Find where the given text appears and provide that cell's center as [x, y] coordinate. 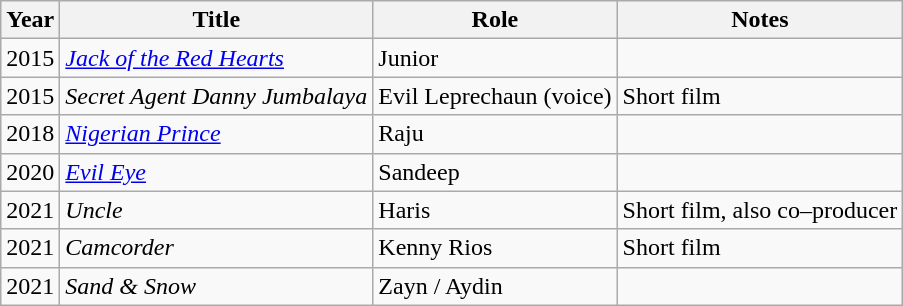
Sand & Snow [216, 286]
Notes [760, 20]
Evil Leprechaun (voice) [495, 96]
Title [216, 20]
Short film, also co–producer [760, 210]
Haris [495, 210]
Camcorder [216, 248]
Raju [495, 134]
Nigerian Prince [216, 134]
Sandeep [495, 172]
2018 [30, 134]
Zayn / Aydin [495, 286]
Role [495, 20]
Evil Eye [216, 172]
Secret Agent Danny Jumbalaya [216, 96]
Kenny Rios [495, 248]
Jack of the Red Hearts [216, 58]
Junior [495, 58]
2020 [30, 172]
Year [30, 20]
Uncle [216, 210]
